Capture the cell that displays the provided text and extract its (x, y) central coordinate. 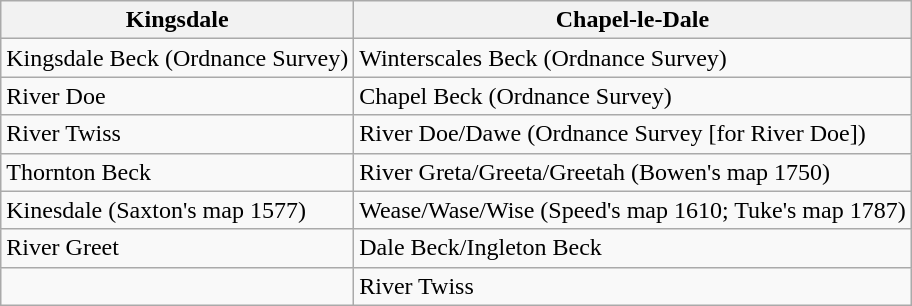
Thornton Beck (178, 172)
River Greta/Greeta/Greetah (Bowen's map 1750) (632, 172)
Kingsdale Beck (Ordnance Survey) (178, 58)
Kinesdale (Saxton's map 1577) (178, 210)
Winterscales Beck (Ordnance Survey) (632, 58)
Wease/Wase/Wise (Speed's map 1610; Tuke's map 1787) (632, 210)
Chapel-le-Dale (632, 20)
Chapel Beck (Ordnance Survey) (632, 96)
Kingsdale (178, 20)
River Doe/Dawe (Ordnance Survey [for River Doe]) (632, 134)
Dale Beck/Ingleton Beck (632, 248)
River Doe (178, 96)
River Greet (178, 248)
